Search for the cell housing the specified text and yield its [X, Y] center coordinate. 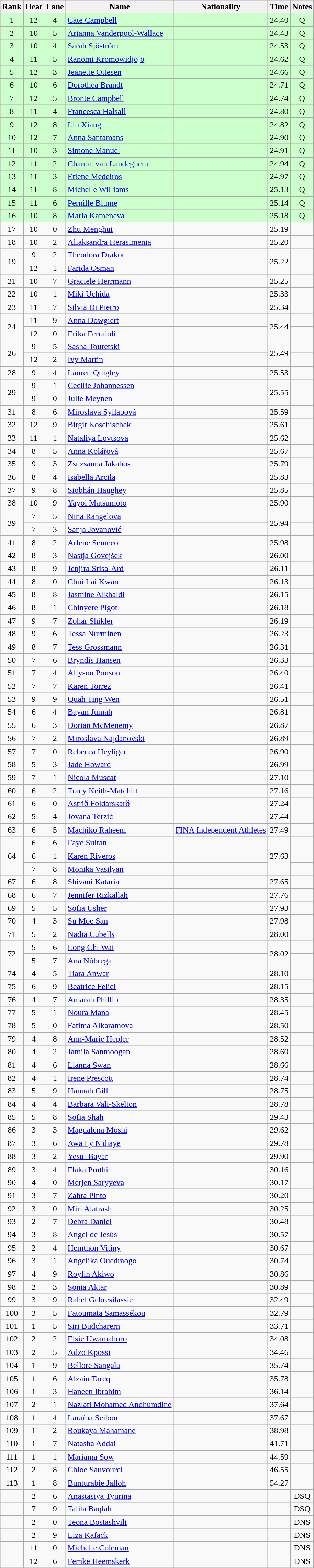
Tiara Anwar [120, 973]
107 [12, 1404]
57 [12, 751]
86 [12, 1130]
25.49 [279, 353]
Nina Rangelova [120, 516]
38 [12, 503]
24.74 [279, 98]
68 [12, 895]
27.16 [279, 790]
Siobhán Haughey [120, 490]
Irene Prescott [120, 1078]
Bunturabie Jalloh [120, 1483]
17 [12, 229]
24.82 [279, 124]
Sonia Aktar [120, 1287]
32.49 [279, 1300]
26.18 [279, 608]
Hemthon Vitiny [120, 1248]
Farida Osman [120, 268]
26 [12, 353]
Nadia Cubells [120, 934]
23 [12, 307]
27.76 [279, 895]
25.44 [279, 327]
Haneen Ibrahim [120, 1391]
19 [12, 262]
Isabella Arcila [120, 477]
Noura Mana [120, 1013]
37 [12, 490]
30.67 [279, 1248]
113 [12, 1483]
98 [12, 1287]
30.20 [279, 1195]
52 [12, 686]
Jennifer Rizkallah [120, 895]
35.74 [279, 1365]
24.53 [279, 46]
92 [12, 1208]
24.62 [279, 59]
31 [12, 412]
38.98 [279, 1431]
78 [12, 1026]
96 [12, 1261]
70 [12, 921]
77 [12, 1013]
28.15 [279, 986]
26.11 [279, 568]
75 [12, 986]
Ivy Martin [120, 359]
Zsuzsanna Jakabos [120, 464]
30.25 [279, 1208]
25.90 [279, 503]
36.14 [279, 1391]
28.35 [279, 1000]
93 [12, 1222]
104 [12, 1365]
26.33 [279, 660]
Silvia Di Pietro [120, 307]
24.80 [279, 111]
Fatima Alkaramova [120, 1026]
25.59 [279, 412]
41 [12, 542]
Bellore Sangala [120, 1365]
81 [12, 1065]
35.78 [279, 1378]
29.78 [279, 1143]
89 [12, 1169]
30.48 [279, 1222]
13 [12, 177]
95 [12, 1248]
Anna Kolářová [120, 451]
25.34 [279, 307]
49 [12, 647]
103 [12, 1352]
62 [12, 817]
Graciele Herrmann [120, 281]
106 [12, 1391]
26.13 [279, 582]
111 [12, 1457]
72 [12, 954]
Chinyere Pigot [120, 608]
102 [12, 1339]
30.16 [279, 1169]
28.52 [279, 1039]
33 [12, 438]
Femke Heemskerk [120, 1561]
63 [12, 830]
28.45 [279, 1013]
30.74 [279, 1261]
25.62 [279, 438]
46 [12, 608]
69 [12, 908]
35 [12, 464]
90 [12, 1182]
25.85 [279, 490]
Nataliya Lovtsova [120, 438]
Cate Campbell [120, 20]
Ann-Marie Hepler [120, 1039]
Chui Lai Kwan [120, 582]
Julie Meynen [120, 399]
Allyson Ponson [120, 673]
Jeanette Ottesen [120, 72]
Adzo Kpossi [120, 1352]
Time [279, 7]
Shivani Kataria [120, 882]
79 [12, 1039]
53 [12, 699]
Merjen Saryyeva [120, 1182]
25.83 [279, 477]
27.65 [279, 882]
Name [120, 7]
Tessa Nurminen [120, 634]
Rebecca Heyliger [120, 751]
Hannah Gill [120, 1091]
Sofia Usher [120, 908]
Awa Ly N'diaye [120, 1143]
85 [12, 1117]
43 [12, 568]
101 [12, 1326]
24.66 [279, 72]
Etiene Medeiros [120, 177]
54.27 [279, 1483]
94 [12, 1235]
26.99 [279, 764]
Natasha Addai [120, 1444]
26.00 [279, 555]
Dorothea Brandt [120, 85]
82 [12, 1078]
Beatrice Felici [120, 986]
Jamila Sanmoogan [120, 1052]
Faye Sultan [120, 843]
46.55 [279, 1470]
39 [12, 523]
27.93 [279, 908]
Karen Torrez [120, 686]
25.94 [279, 523]
Teona Bostashvili [120, 1522]
58 [12, 764]
25.25 [279, 281]
28.10 [279, 973]
Chantal van Landeghem [120, 164]
29 [12, 392]
Monika Vasilyan [120, 869]
26.90 [279, 751]
25.14 [279, 203]
37.67 [279, 1418]
44.59 [279, 1457]
Nazlati Mohamed Andhumdine [120, 1404]
Siri Budcharern [120, 1326]
Anna Dowgiert [120, 320]
24.90 [279, 137]
29.43 [279, 1117]
Sarah Sjöström [120, 46]
36 [12, 477]
28 [12, 372]
30.86 [279, 1274]
88 [12, 1156]
28.66 [279, 1065]
18 [12, 242]
Liza Kafack [120, 1535]
109 [12, 1431]
108 [12, 1418]
54 [12, 712]
Miri Alatrash [120, 1208]
28.78 [279, 1104]
Rank [12, 7]
110 [12, 1444]
28.75 [279, 1091]
97 [12, 1274]
Long Chi Wai [120, 947]
Su Moe San [120, 921]
25.20 [279, 242]
Roukaya Mahamane [120, 1431]
Sanja Jovanović [120, 529]
87 [12, 1143]
26.51 [279, 699]
50 [12, 660]
16 [12, 216]
45 [12, 595]
Elsie Uwamahoro [120, 1339]
Laraïba Seibou [120, 1418]
Bronte Campbell [120, 98]
Simone Manuel [120, 150]
24.97 [279, 177]
Anna Santamans [120, 137]
64 [12, 856]
Erika Ferraioli [120, 333]
25.53 [279, 372]
Nastja Govejšek [120, 555]
Miki Uchida [120, 294]
56 [12, 738]
26.31 [279, 647]
Heat [34, 7]
29.90 [279, 1156]
Ana Nóbrega [120, 960]
Bryndís Hansen [120, 660]
Quah Ting Wen [120, 699]
Mariama Sow [120, 1457]
32.79 [279, 1313]
Aliaksandra Herasimenia [120, 242]
28.00 [279, 934]
25.13 [279, 190]
Amarah Phillip [120, 1000]
28.74 [279, 1078]
Fatoumata Samassékou [120, 1313]
Zohar Shikler [120, 621]
25.19 [279, 229]
26.23 [279, 634]
Birgit Koschischek [120, 425]
Alzain Tareq [120, 1378]
Dorian McMenemy [120, 725]
74 [12, 973]
61 [12, 804]
Maria Kameneva [120, 216]
28.60 [279, 1052]
Lane [55, 7]
Lianna Swan [120, 1065]
26.40 [279, 673]
26.15 [279, 595]
Sofia Shah [120, 1117]
Anastasiya Tyurina [120, 1496]
Magdalena Moshi [120, 1130]
24.94 [279, 164]
Machiko Raheem [120, 830]
71 [12, 934]
59 [12, 777]
Zahra Pinto [120, 1195]
27.10 [279, 777]
41.71 [279, 1444]
Roylin Akiwo [120, 1274]
25.67 [279, 451]
Bayan Jumah [120, 712]
27.24 [279, 804]
Yesui Bayar [120, 1156]
26.89 [279, 738]
30.57 [279, 1235]
Tracy Keith-Matchitt [120, 790]
25.33 [279, 294]
Chloe Sauvourel [120, 1470]
Theodora Drakou [120, 255]
Angelika Ouedraogo [120, 1261]
105 [12, 1378]
27.44 [279, 817]
25.18 [279, 216]
Debra Daniel [120, 1222]
91 [12, 1195]
99 [12, 1300]
34.46 [279, 1352]
Barbara Vali-Skelton [120, 1104]
33.71 [279, 1326]
Zhu Menghui [120, 229]
24.43 [279, 33]
112 [12, 1470]
Astrið Foldarskarð [120, 804]
Pernille Blume [120, 203]
32 [12, 425]
37.64 [279, 1404]
Rahel Gebresilassie [120, 1300]
Liu Xiang [120, 124]
22 [12, 294]
25.98 [279, 542]
48 [12, 634]
55 [12, 725]
83 [12, 1091]
27.63 [279, 856]
Cecilie Johannessen [120, 386]
Notes [302, 7]
26.41 [279, 686]
Lauren Quigley [120, 372]
Michelle Williams [120, 190]
25.55 [279, 392]
27.49 [279, 830]
Flaka Pruthi [120, 1169]
14 [12, 190]
25.79 [279, 464]
51 [12, 673]
34.08 [279, 1339]
30.17 [279, 1182]
25.22 [279, 262]
25.61 [279, 425]
28.50 [279, 1026]
24 [12, 327]
Arianna Vanderpool-Wallace [120, 33]
26.19 [279, 621]
Sasha Touretski [120, 346]
29.62 [279, 1130]
34 [12, 451]
Talita Baqlah [120, 1509]
47 [12, 621]
44 [12, 582]
60 [12, 790]
27.98 [279, 921]
Miroslava Najdanovski [120, 738]
Jenjira Srisa-Ard [120, 568]
Jovana Terzić [120, 817]
Ranomi Kromowidjojo [120, 59]
FINA Independent Athletes [221, 830]
Nicola Muscat [120, 777]
42 [12, 555]
84 [12, 1104]
Arlene Semeco [120, 542]
Michelle Coleman [120, 1548]
100 [12, 1313]
Francesca Halsall [120, 111]
Tess Grossmann [120, 647]
Nationality [221, 7]
Jade Howard [120, 764]
Jasmine Alkhaldi [120, 595]
26.87 [279, 725]
28.02 [279, 954]
80 [12, 1052]
26.81 [279, 712]
15 [12, 203]
30.89 [279, 1287]
Karen Riveros [120, 856]
Miroslava Syllabová [120, 412]
Yayoi Matsumoto [120, 503]
21 [12, 281]
76 [12, 1000]
24.91 [279, 150]
24.40 [279, 20]
Angel de Jesús [120, 1235]
24.71 [279, 85]
67 [12, 882]
